Extract the [x, y] coordinate from the center of the cell holding the provided text.  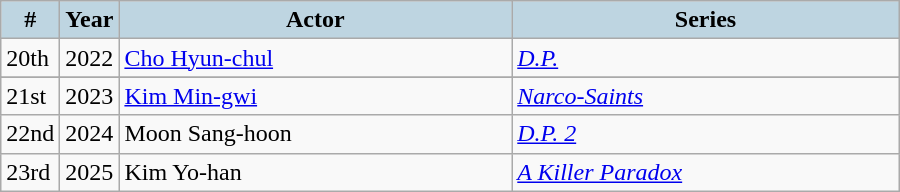
2024 [90, 134]
Series [706, 20]
# [30, 20]
Cho Hyun-chul [316, 58]
Year [90, 20]
Kim Yo-han [316, 172]
A Killer Paradox [706, 172]
20th [30, 58]
D.P. 2 [706, 134]
D.P. [706, 58]
2023 [90, 96]
2025 [90, 172]
23rd [30, 172]
2022 [90, 58]
Narco-Saints [706, 96]
Actor [316, 20]
21st [30, 96]
Moon Sang-hoon [316, 134]
Kim Min-gwi [316, 96]
22nd [30, 134]
